Find where the given text appears and provide that cell's center as (x, y) coordinate. 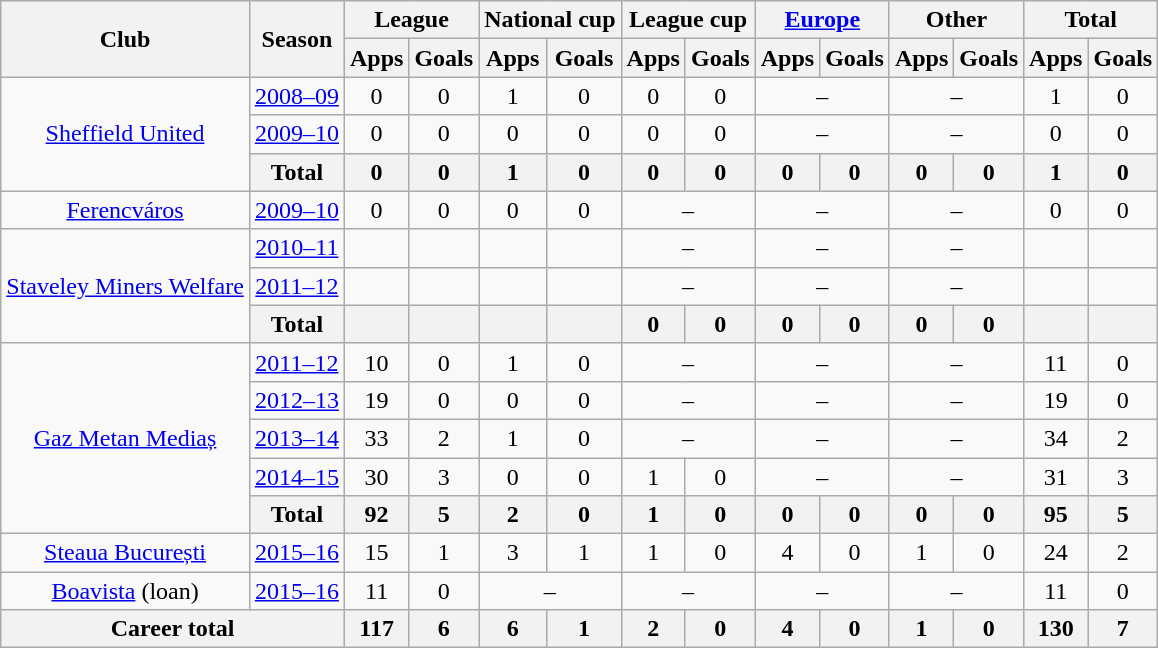
34 (1056, 438)
Ferencváros (126, 210)
117 (376, 629)
League (411, 20)
League cup (688, 20)
Boavista (loan) (126, 591)
92 (376, 515)
2013–14 (296, 438)
7 (1123, 629)
2008–09 (296, 96)
31 (1056, 477)
Staveley Miners Welfare (126, 286)
95 (1056, 515)
Gaz Metan Mediaș (126, 438)
2010–11 (296, 248)
10 (376, 362)
24 (1056, 553)
30 (376, 477)
Season (296, 39)
National cup (550, 20)
130 (1056, 629)
2012–13 (296, 400)
Europe (822, 20)
Career total (173, 629)
Steaua București (126, 553)
15 (376, 553)
33 (376, 438)
Other (956, 20)
Club (126, 39)
Sheffield United (126, 134)
2014–15 (296, 477)
